Pinpoint the cell where the given text exists, returning its [X, Y] midpoint coordinate. 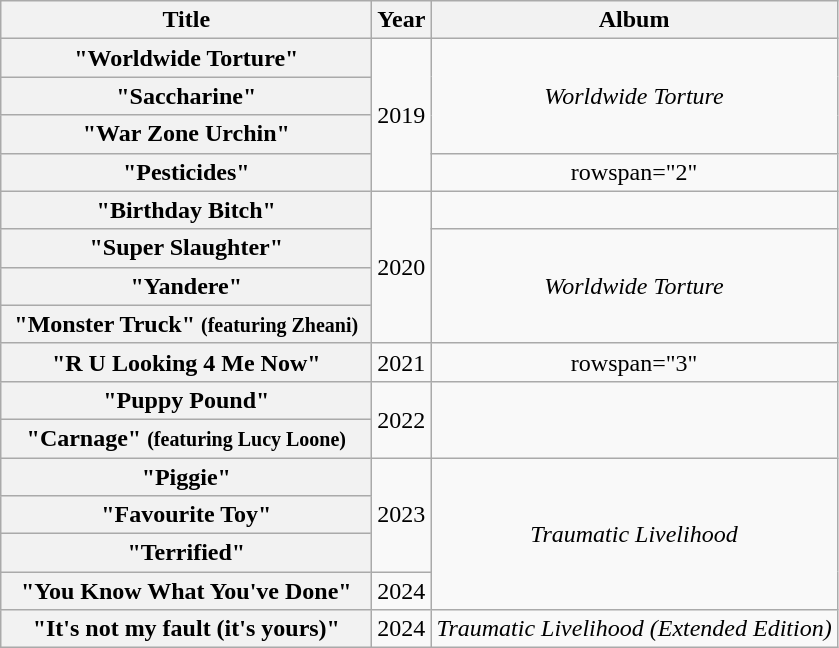
2022 [402, 419]
2021 [402, 362]
"Monster Truck" (featuring Zheani) [186, 324]
"You Know What You've Done" [186, 591]
Traumatic Livelihood (Extended Edition) [634, 629]
"Pesticides" [186, 172]
"Puppy Pound" [186, 400]
"Carnage" (featuring Lucy Loone) [186, 438]
"Super Slaughter" [186, 248]
"Birthday Bitch" [186, 210]
Year [402, 20]
"Worldwide Torture" [186, 58]
rowspan="3" [634, 362]
"War Zone Urchin" [186, 134]
rowspan="2" [634, 172]
2023 [402, 515]
"Saccharine" [186, 96]
2019 [402, 115]
2020 [402, 267]
"It's not my fault (it's yours)" [186, 629]
"Piggie" [186, 477]
Title [186, 20]
"Yandere" [186, 286]
"Favourite Toy" [186, 515]
Traumatic Livelihood [634, 534]
"Terrified" [186, 553]
"R U Looking 4 Me Now" [186, 362]
Album [634, 20]
